Locate the cell with the specified text and output its [x, y] center coordinate. 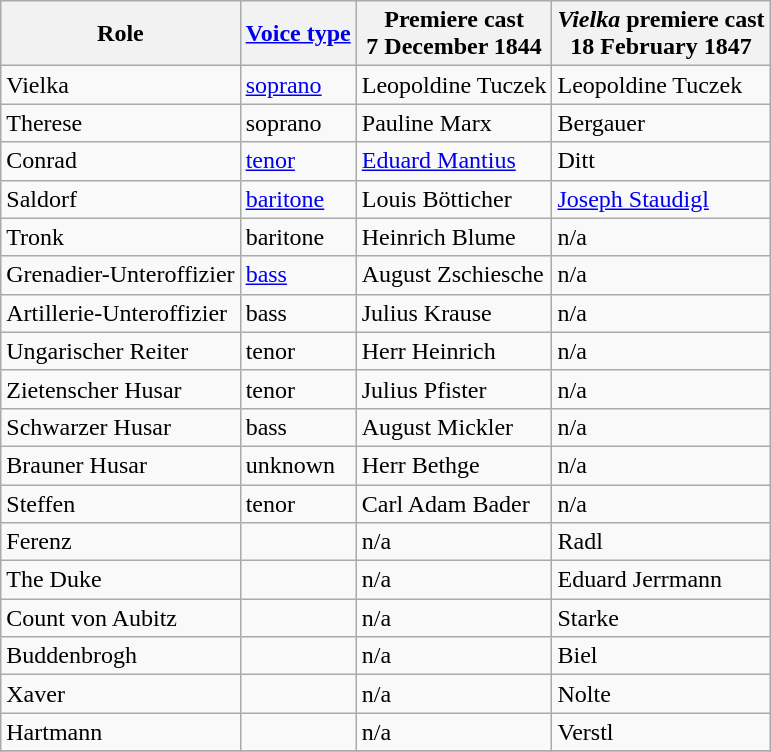
Julius Pfister [454, 389]
Buddenbrogh [120, 656]
Brauner Husar [120, 465]
Voice type [298, 34]
Louis Bötticher [454, 199]
Starke [661, 618]
August Zschiesche [454, 275]
Grenadier-Unteroffizier [120, 275]
Herr Heinrich [454, 351]
Artillerie-Unteroffizier [120, 313]
Saldorf [120, 199]
Verstl [661, 732]
Role [120, 34]
Therese [120, 123]
Steffen [120, 503]
Pauline Marx [454, 123]
The Duke [120, 580]
Julius Krause [454, 313]
Carl Adam Bader [454, 503]
Vielka premiere cast 18 February 1847 [661, 34]
Herr Bethge [454, 465]
Tronk [120, 237]
Vielka [120, 85]
Heinrich Blume [454, 237]
Xaver [120, 694]
Count von Aubitz [120, 618]
Schwarzer Husar [120, 427]
Eduard Jerrmann [661, 580]
Ungarischer Reiter [120, 351]
August Mickler [454, 427]
Nolte [661, 694]
Radl [661, 542]
Joseph Staudigl [661, 199]
Bergauer [661, 123]
Zietenscher Husar [120, 389]
Eduard Mantius [454, 161]
Ferenz [120, 542]
Ditt [661, 161]
Biel [661, 656]
Conrad [120, 161]
Hartmann [120, 732]
Premiere cast 7 December 1844 [454, 34]
unknown [298, 465]
